Detect which cell encompasses the target text, then output its [x, y] center coordinate. 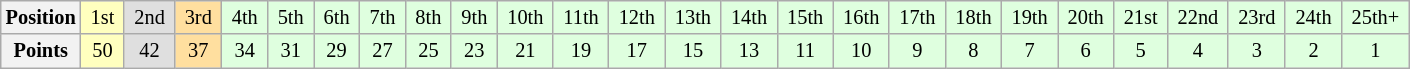
13th [693, 17]
5th [291, 17]
4 [1198, 51]
18th [973, 17]
19 [580, 51]
25 [428, 51]
9th [474, 17]
21 [525, 51]
11 [805, 51]
13 [749, 51]
12th [637, 17]
27 [383, 51]
24th [1313, 17]
15th [805, 17]
9 [917, 51]
50 [103, 51]
25th+ [1376, 17]
15 [693, 51]
8 [973, 51]
14th [749, 17]
16th [861, 17]
6th [337, 17]
20th [1086, 17]
19th [1030, 17]
8th [428, 17]
37 [198, 51]
2nd [149, 17]
42 [149, 51]
7th [383, 17]
17th [917, 17]
5 [1141, 51]
11th [580, 17]
10 [861, 51]
1 [1376, 51]
31 [291, 51]
1st [103, 17]
10th [525, 17]
7 [1030, 51]
Position [41, 17]
29 [337, 51]
34 [245, 51]
6 [1086, 51]
3 [1256, 51]
4th [245, 17]
23rd [1256, 17]
17 [637, 51]
21st [1141, 17]
Points [41, 51]
2 [1313, 51]
3rd [198, 17]
23 [474, 51]
22nd [1198, 17]
